Pinpoint the cell where the given text exists, returning its (x, y) midpoint coordinate. 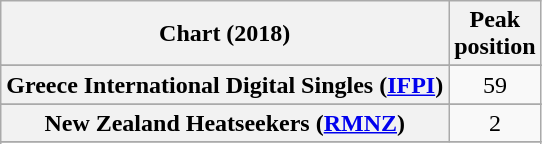
Greece International Digital Singles (IFPI) (225, 85)
Chart (2018) (225, 34)
2 (495, 123)
Peakposition (495, 34)
59 (495, 85)
New Zealand Heatseekers (RMNZ) (225, 123)
